Determine the (x, y) coordinate at the center of the cell enclosing the given text.  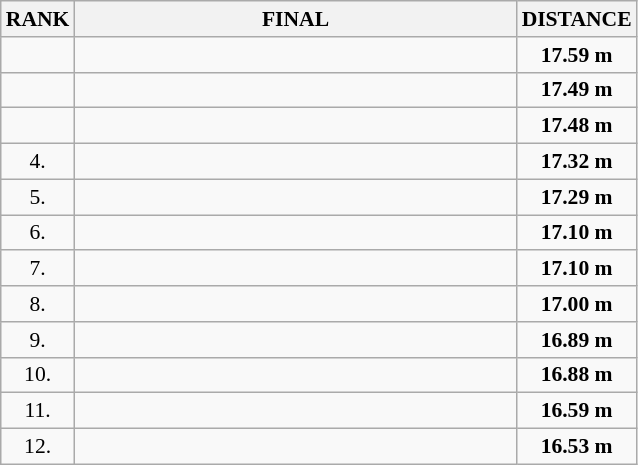
7. (38, 269)
RANK (38, 19)
17.00 m (577, 304)
16.59 m (577, 411)
16.53 m (577, 447)
6. (38, 233)
16.88 m (577, 375)
11. (38, 411)
17.32 m (577, 162)
FINAL (295, 19)
17.59 m (577, 55)
16.89 m (577, 340)
DISTANCE (577, 19)
9. (38, 340)
17.29 m (577, 197)
10. (38, 375)
5. (38, 197)
17.49 m (577, 90)
12. (38, 447)
8. (38, 304)
17.48 m (577, 126)
4. (38, 162)
